Provide the (x, y) coordinate of the cell's center where the given text is located.  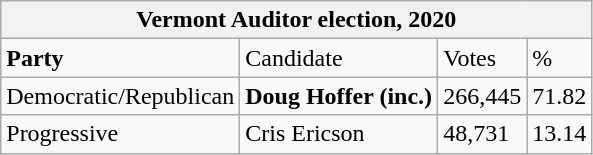
% (560, 58)
Candidate (339, 58)
48,731 (482, 134)
Vermont Auditor election, 2020 (296, 20)
266,445 (482, 96)
Votes (482, 58)
Doug Hoffer (inc.) (339, 96)
71.82 (560, 96)
Party (120, 58)
Progressive (120, 134)
13.14 (560, 134)
Democratic/Republican (120, 96)
Cris Ericson (339, 134)
